Output the (X, Y) coordinate of the center of the cell containing the given text.  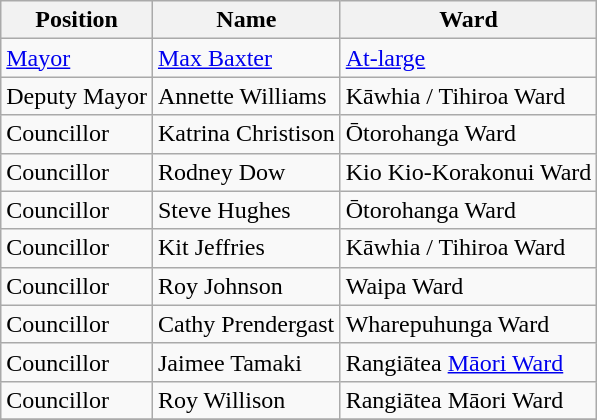
Max Baxter (246, 58)
Ward (468, 20)
Steve Hughes (246, 210)
Annette Williams (246, 96)
Roy Johnson (246, 286)
Kio Kio-Korakonui Ward (468, 172)
Deputy Mayor (77, 96)
Position (77, 20)
Rodney Dow (246, 172)
Katrina Christison (246, 134)
Name (246, 20)
Kit Jeffries (246, 248)
Mayor (77, 58)
Jaimee Tamaki (246, 362)
Cathy Prendergast (246, 324)
Wharepuhunga Ward (468, 324)
Roy Willison (246, 400)
At-large (468, 58)
Waipa Ward (468, 286)
